Determine the (X, Y) coordinate at the center of the cell enclosing the given text.  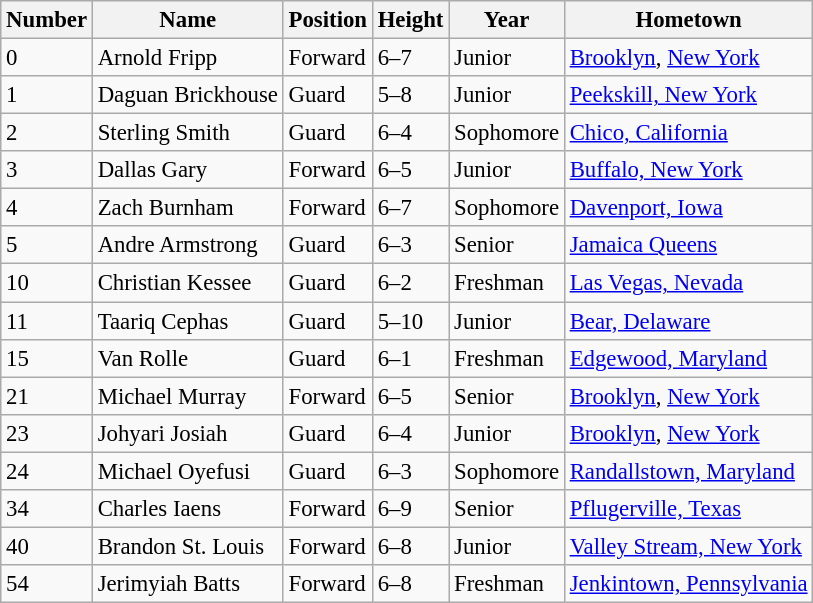
Number (47, 20)
6–1 (410, 358)
Chico, California (688, 133)
Peekskill, New York (688, 95)
Jamaica Queens (688, 245)
5–8 (410, 95)
40 (47, 546)
Bear, Delaware (688, 321)
Randallstown, Maryland (688, 471)
4 (47, 208)
Jerimyiah Batts (188, 584)
23 (47, 433)
6–9 (410, 509)
3 (47, 170)
Year (507, 20)
Valley Stream, New York (688, 546)
Height (410, 20)
Andre Armstrong (188, 245)
Zach Burnham (188, 208)
34 (47, 509)
1 (47, 95)
5–10 (410, 321)
24 (47, 471)
21 (47, 396)
6–2 (410, 283)
0 (47, 58)
11 (47, 321)
Sterling Smith (188, 133)
Christian Kessee (188, 283)
Michael Murray (188, 396)
Edgewood, Maryland (688, 358)
Davenport, Iowa (688, 208)
Brandon St. Louis (188, 546)
Jenkintown, Pennsylvania (688, 584)
Taariq Cephas (188, 321)
Daguan Brickhouse (188, 95)
10 (47, 283)
15 (47, 358)
Michael Oyefusi (188, 471)
Dallas Gary (188, 170)
54 (47, 584)
Buffalo, New York (688, 170)
Arnold Fripp (188, 58)
Position (328, 20)
Las Vegas, Nevada (688, 283)
Charles Iaens (188, 509)
Hometown (688, 20)
Name (188, 20)
2 (47, 133)
Pflugerville, Texas (688, 509)
5 (47, 245)
Van Rolle (188, 358)
Johyari Josiah (188, 433)
